Find where the given text appears and provide that cell's center as (X, Y) coordinate. 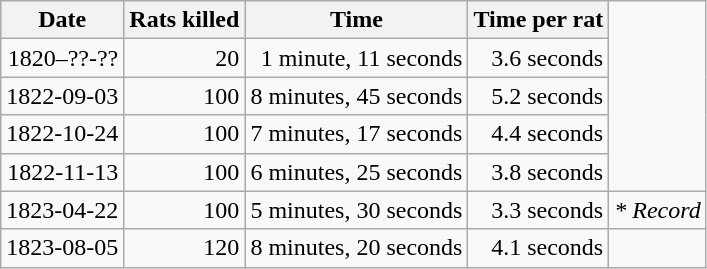
* Record (658, 210)
8 minutes, 45 seconds (356, 96)
Time (356, 20)
1822-11-13 (62, 172)
4.4 seconds (538, 134)
3.8 seconds (538, 172)
1822-09-03 (62, 96)
5.2 seconds (538, 96)
1 minute, 11 seconds (356, 58)
1820–??-?? (62, 58)
1823-04-22 (62, 210)
1822-10-24 (62, 134)
Rats killed (184, 20)
8 minutes, 20 seconds (356, 248)
5 minutes, 30 seconds (356, 210)
6 minutes, 25 seconds (356, 172)
120 (184, 248)
Date (62, 20)
4.1 seconds (538, 248)
3.6 seconds (538, 58)
3.3 seconds (538, 210)
Time per rat (538, 20)
7 minutes, 17 seconds (356, 134)
1823-08-05 (62, 248)
20 (184, 58)
